Pinpoint the cell where the given text exists, returning its [x, y] midpoint coordinate. 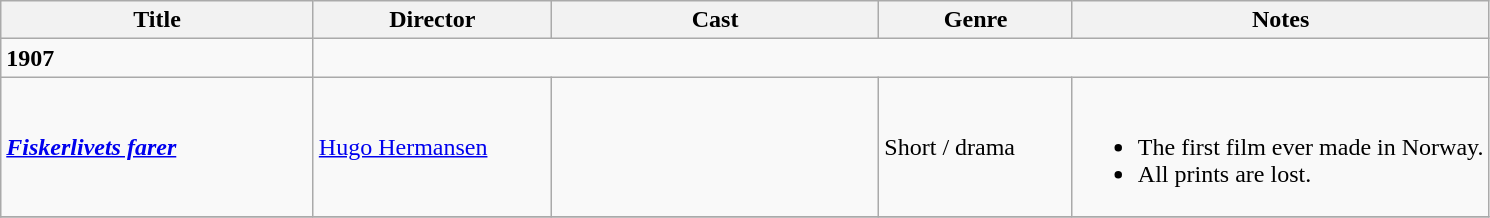
Title [158, 20]
Director [432, 20]
Hugo Hermansen [432, 147]
Notes [1280, 20]
Fiskerlivets farer [158, 147]
Genre [976, 20]
The first film ever made in Norway.All prints are lost. [1280, 147]
1907 [158, 58]
Cast [714, 20]
Short / drama [976, 147]
